Extract the [x, y] coordinate from the center of the cell holding the provided text.  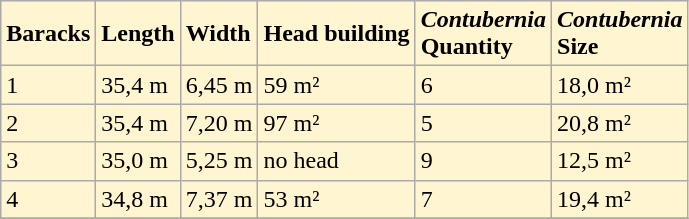
9 [483, 161]
Head building [336, 34]
7,20 m [219, 123]
7,37 m [219, 199]
34,8 m [138, 199]
Width [219, 34]
ContuberniaSize [620, 34]
53 m² [336, 199]
ContuberniaQuantity [483, 34]
59 m² [336, 85]
5 [483, 123]
6,45 m [219, 85]
4 [48, 199]
35,0 m [138, 161]
6 [483, 85]
Baracks [48, 34]
18,0 m² [620, 85]
12,5 m² [620, 161]
97 m² [336, 123]
5,25 m [219, 161]
19,4 m² [620, 199]
no head [336, 161]
7 [483, 199]
Length [138, 34]
3 [48, 161]
2 [48, 123]
1 [48, 85]
20,8 m² [620, 123]
